Scan for the cell matching the given text and deliver its (X, Y) coordinate at center. 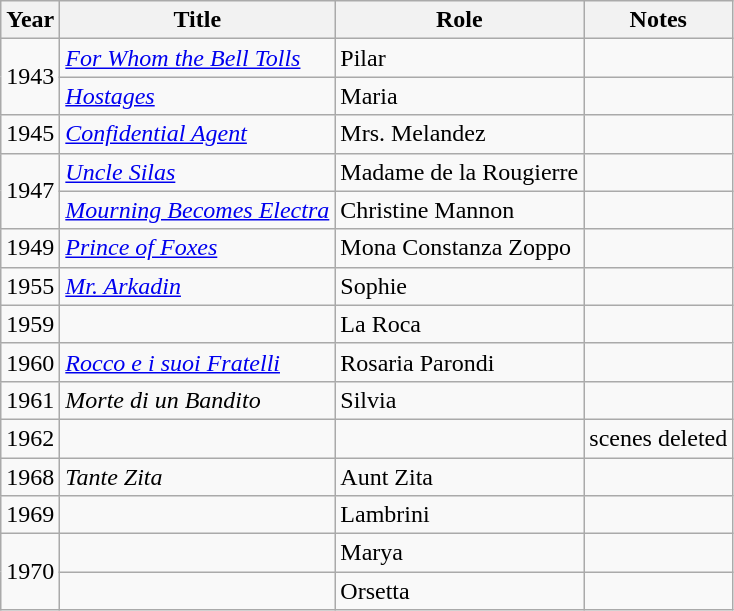
1949 (30, 248)
1968 (30, 477)
La Roca (460, 324)
Madame de la Rougierre (460, 172)
1955 (30, 286)
Notes (658, 20)
Prince of Foxes (198, 248)
Role (460, 20)
1959 (30, 324)
Orsetta (460, 591)
1960 (30, 362)
1969 (30, 515)
Aunt Zita (460, 477)
Mourning Becomes Electra (198, 210)
Lambrini (460, 515)
1961 (30, 400)
Rocco e i suoi Fratelli (198, 362)
Christine Mannon (460, 210)
1947 (30, 191)
Title (198, 20)
For Whom the Bell Tolls (198, 58)
Rosaria Parondi (460, 362)
Year (30, 20)
Tante Zita (198, 477)
Mrs. Melandez (460, 134)
Mr. Arkadin (198, 286)
scenes deleted (658, 438)
Morte di un Bandito (198, 400)
Mona Constanza Zoppo (460, 248)
1970 (30, 572)
1962 (30, 438)
Pilar (460, 58)
Maria (460, 96)
Hostages (198, 96)
1945 (30, 134)
Uncle Silas (198, 172)
Sophie (460, 286)
Confidential Agent (198, 134)
Marya (460, 553)
Silvia (460, 400)
1943 (30, 77)
